Pinpoint the cell where the given text exists, returning its [X, Y] midpoint coordinate. 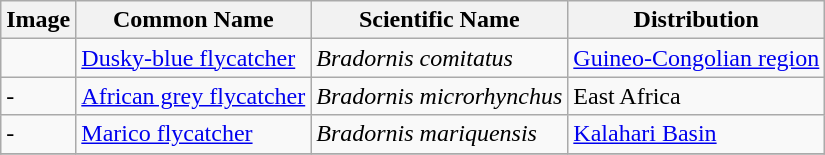
Bradornis mariquensis [440, 134]
Kalahari Basin [696, 134]
Distribution [696, 20]
Common Name [194, 20]
African grey flycatcher [194, 96]
Image [38, 20]
Scientific Name [440, 20]
Bradornis microrhynchus [440, 96]
Marico flycatcher [194, 134]
East Africa [696, 96]
Bradornis comitatus [440, 58]
Dusky-blue flycatcher [194, 58]
Guineo-Congolian region [696, 58]
